Identify which cell holds the provided text, then report its [x, y] central coordinate. 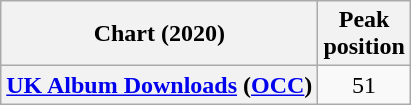
Chart (2020) [160, 34]
Peakposition [364, 34]
51 [364, 85]
UK Album Downloads (OCC) [160, 85]
